Capture the cell that displays the provided text and extract its (X, Y) central coordinate. 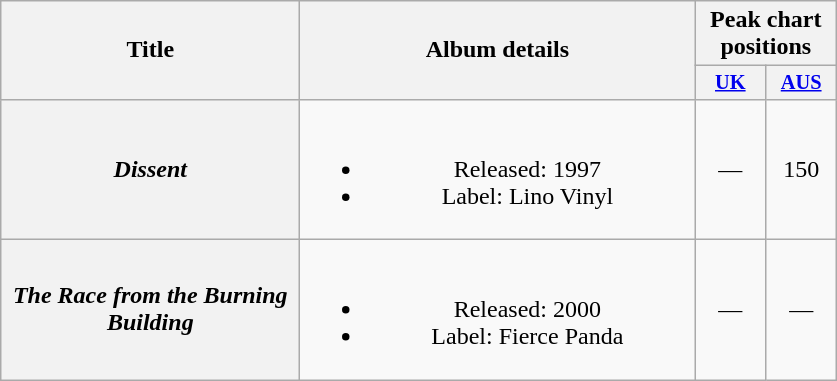
150 (802, 169)
AUS (802, 83)
Dissent (150, 169)
Peak chartpositions (766, 34)
Released: 2000Label: Fierce Panda (498, 310)
Album details (498, 50)
UK (730, 83)
Title (150, 50)
Released: 1997Label: Lino Vinyl (498, 169)
The Race from the Burning Building (150, 310)
